Scan for the cell matching the given text and deliver its [x, y] coordinate at center. 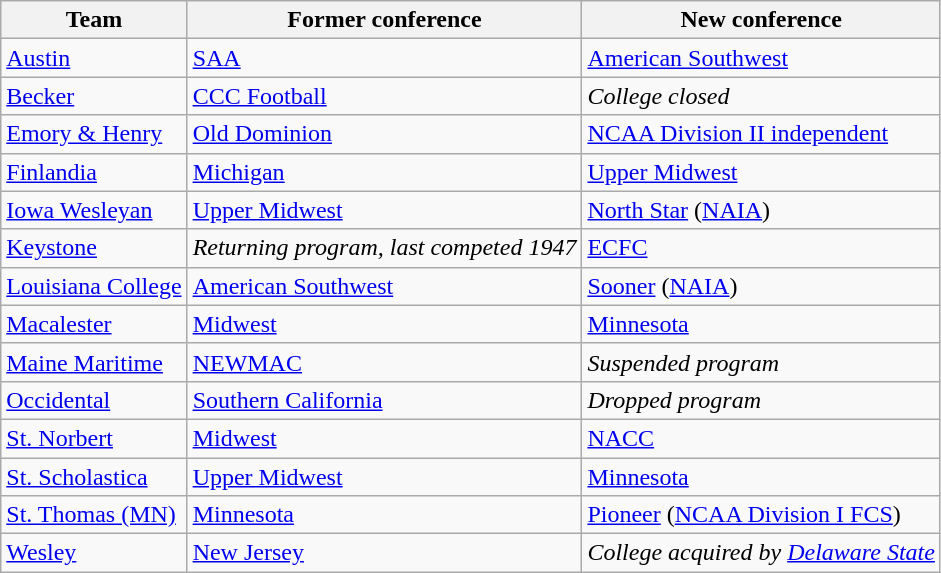
NACC [762, 438]
Louisiana College [94, 286]
Keystone [94, 248]
Maine Maritime [94, 362]
Suspended program [762, 362]
North Star (NAIA) [762, 210]
CCC Football [384, 96]
Dropped program [762, 400]
Former conference [384, 20]
Michigan [384, 172]
NCAA Division II independent [762, 134]
Austin [94, 58]
Team [94, 20]
Wesley [94, 553]
New conference [762, 20]
College closed [762, 96]
Sooner (NAIA) [762, 286]
Old Dominion [384, 134]
Becker [94, 96]
SAA [384, 58]
St. Norbert [94, 438]
Iowa Wesleyan [94, 210]
Southern California [384, 400]
Pioneer (NCAA Division I FCS) [762, 515]
Occidental [94, 400]
ECFC [762, 248]
NEWMAC [384, 362]
New Jersey [384, 553]
Emory & Henry [94, 134]
Finlandia [94, 172]
College acquired by Delaware State [762, 553]
St. Scholastica [94, 477]
St. Thomas (MN) [94, 515]
Returning program, last competed 1947 [384, 248]
Macalester [94, 324]
